Capture the cell that displays the provided text and extract its (X, Y) central coordinate. 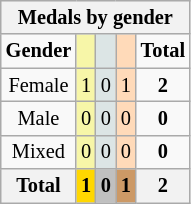
Gender (38, 51)
Female (38, 85)
Male (38, 118)
Mixed (38, 152)
Medals by gender (96, 17)
